Extract the [x, y] coordinate from the center of the cell holding the provided text.  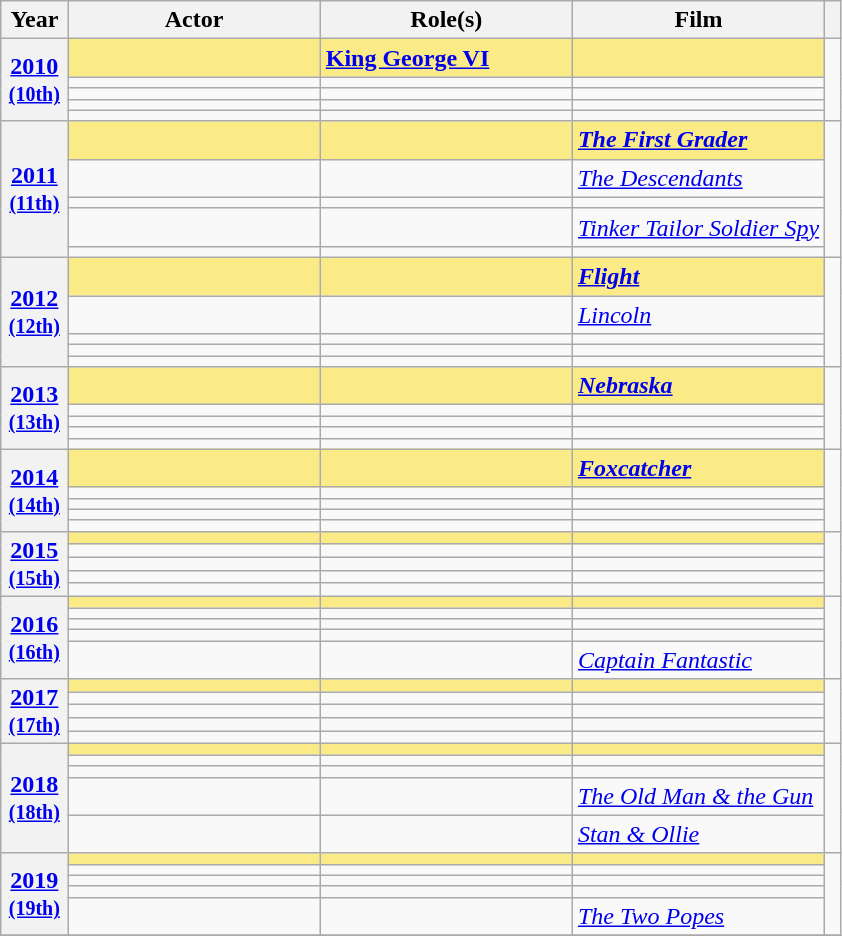
Flight [698, 276]
Lincoln [698, 315]
2019 (19th) [34, 894]
2014 (14th) [34, 490]
Actor [194, 20]
2012 (12th) [34, 312]
2016 (16th) [34, 637]
King George VI [446, 58]
2017 (17th) [34, 712]
Captain Fantastic [698, 660]
Stan & Ollie [698, 834]
Role(s) [446, 20]
Foxcatcher [698, 468]
Nebraska [698, 386]
2010 (10th) [34, 80]
2013 (13th) [34, 408]
Tinker Tailor Soldier Spy [698, 227]
The Descendants [698, 178]
2011 (11th) [34, 189]
The First Grader [698, 140]
2015 (15th) [34, 564]
Year [34, 20]
The Old Man & the Gun [698, 796]
The Two Popes [698, 916]
Film [698, 20]
2018 (18th) [34, 798]
